Identify which cell holds the provided text, then report its [x, y] central coordinate. 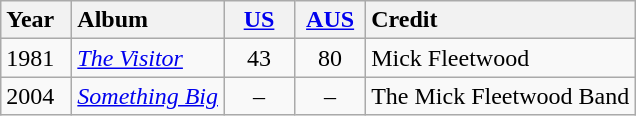
2004 [36, 96]
The Mick Fleetwood Band [500, 96]
80 [330, 58]
Year [36, 20]
1981 [36, 58]
43 [260, 58]
Album [148, 20]
Credit [500, 20]
The Visitor [148, 58]
Mick Fleetwood [500, 58]
Something Big [148, 96]
AUS [330, 20]
US [260, 20]
